Output the (X, Y) coordinate of the center of the cell containing the given text.  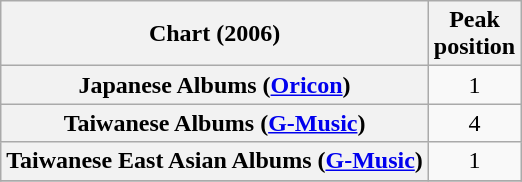
Taiwanese Albums (G-Music) (215, 123)
4 (474, 123)
Peakposition (474, 34)
Japanese Albums (Oricon) (215, 85)
Taiwanese East Asian Albums (G-Music) (215, 161)
Chart (2006) (215, 34)
